Return the (x, y) coordinate for the center point of the cell that contains the specified text.  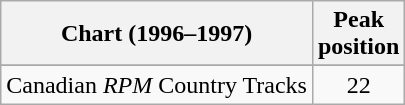
Canadian RPM Country Tracks (157, 85)
Chart (1996–1997) (157, 34)
22 (358, 85)
Peakposition (358, 34)
